Locate the cell with the specified text and output its (X, Y) center coordinate. 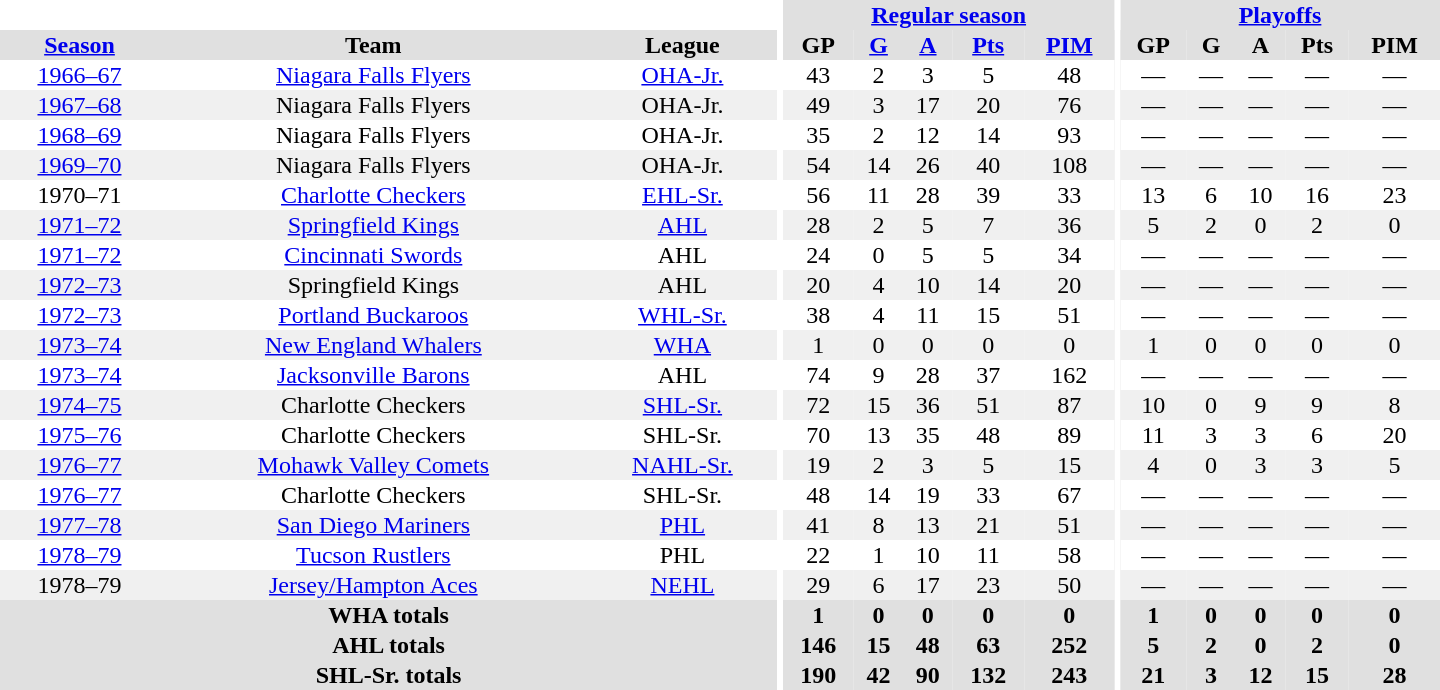
162 (1070, 375)
37 (988, 375)
League (682, 45)
Season (80, 45)
1966–67 (80, 75)
26 (928, 165)
NAHL-Sr. (682, 465)
29 (818, 585)
WHA (682, 345)
54 (818, 165)
76 (1070, 105)
New England Whalers (374, 345)
108 (1070, 165)
Portland Buckaroos (374, 315)
67 (1070, 495)
39 (988, 195)
40 (988, 165)
Mohawk Valley Comets (374, 465)
1969–70 (80, 165)
SHL-Sr. totals (388, 675)
252 (1070, 645)
1974–75 (80, 405)
AHL totals (388, 645)
Jersey/Hampton Aces (374, 585)
43 (818, 75)
Team (374, 45)
38 (818, 315)
Cincinnati Swords (374, 255)
70 (818, 435)
1977–78 (80, 525)
22 (818, 555)
89 (1070, 435)
NEHL (682, 585)
WHL-Sr. (682, 315)
74 (818, 375)
146 (818, 645)
93 (1070, 135)
7 (988, 225)
EHL-Sr. (682, 195)
Playoffs (1280, 15)
190 (818, 675)
87 (1070, 405)
90 (928, 675)
132 (988, 675)
56 (818, 195)
72 (818, 405)
63 (988, 645)
San Diego Mariners (374, 525)
34 (1070, 255)
58 (1070, 555)
1970–71 (80, 195)
49 (818, 105)
1975–76 (80, 435)
16 (1317, 195)
41 (818, 525)
1967–68 (80, 105)
50 (1070, 585)
Jacksonville Barons (374, 375)
42 (878, 675)
243 (1070, 675)
WHA totals (388, 615)
24 (818, 255)
1968–69 (80, 135)
Tucson Rustlers (374, 555)
Regular season (949, 15)
